Find where the given text appears and provide that cell's center as [X, Y] coordinate. 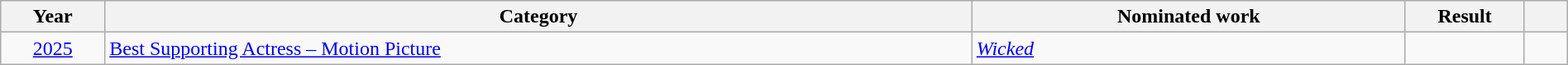
2025 [53, 48]
Best Supporting Actress – Motion Picture [538, 48]
Year [53, 17]
Category [538, 17]
Wicked [1188, 48]
Nominated work [1188, 17]
Result [1464, 17]
